For the text-containing cell, return its midpoint in (x, y) coordinate format. 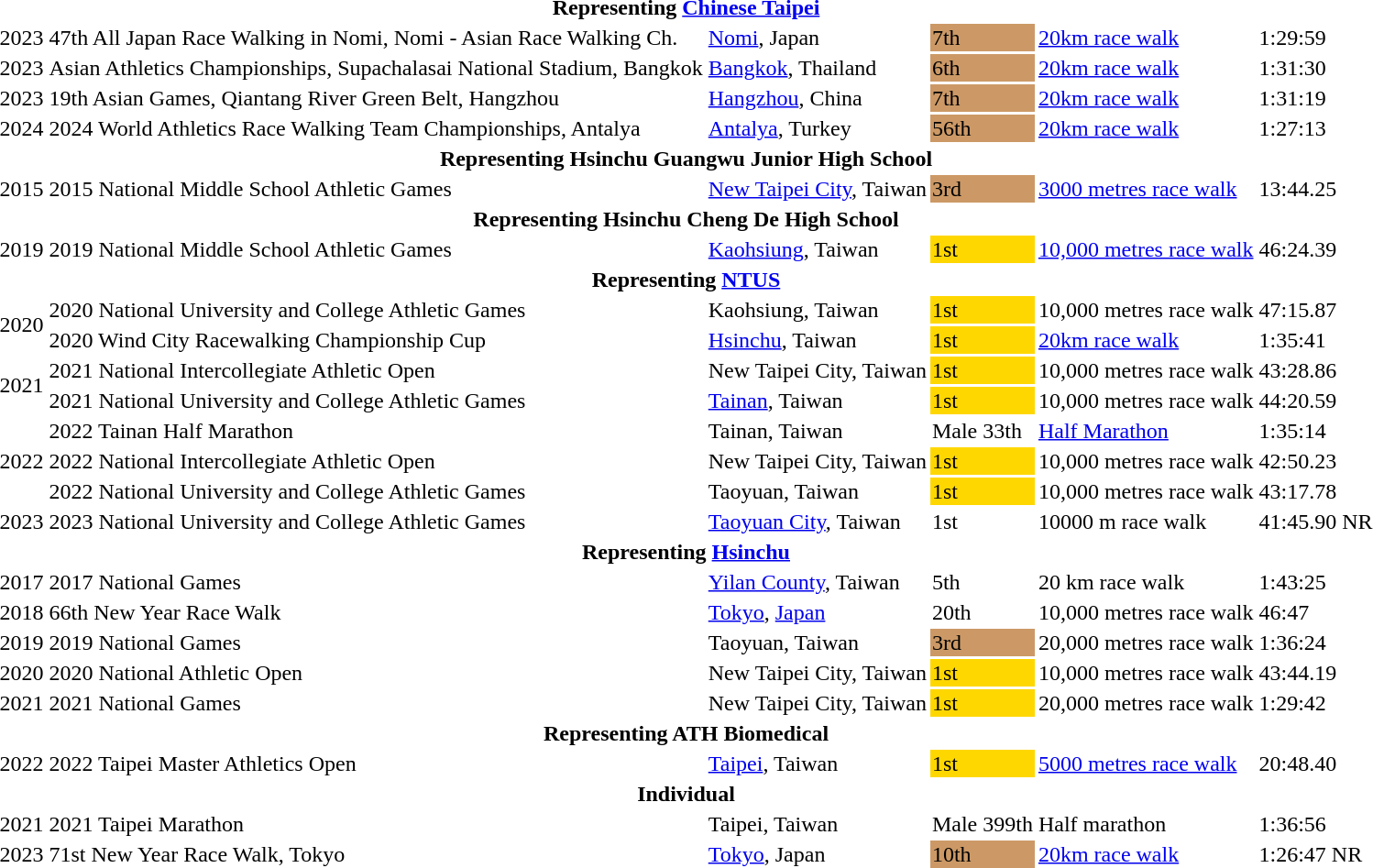
Hsinchu, Taiwan (818, 340)
Half Marathon (1146, 431)
Nomi, Japan (818, 38)
2017 National Games (376, 582)
Male 399th (983, 824)
5000 metres race walk (1146, 764)
2023 National University and College Athletic Games (376, 522)
66th New Year Race Walk (376, 612)
10000 m race walk (1146, 522)
3000 metres race walk (1146, 189)
2022 National Intercollegiate Athletic Open (376, 461)
2022 National University and College Athletic Games (376, 491)
10th (983, 854)
2021 Taipei Marathon (376, 824)
47th All Japan Race Walking in Nomi, Nomi - Asian Race Walking Ch. (376, 38)
Taoyuan City, Taiwan (818, 522)
Antalya, Turkey (818, 128)
Male 33th (983, 431)
2020 National Athletic Open (376, 673)
20th (983, 612)
2022 Taipei Master Athletics Open (376, 764)
2021 National Intercollegiate Athletic Open (376, 370)
2019 National Games (376, 643)
20 km race walk (1146, 582)
6th (983, 68)
Asian Athletics Championships, Supachalasai National Stadium, Bangkok (376, 68)
2020 National University and College Athletic Games (376, 310)
Bangkok, Thailand (818, 68)
Yilan County, Taiwan (818, 582)
19th Asian Games, Qiantang River Green Belt, Hangzhou (376, 98)
56th (983, 128)
2015 National Middle School Athletic Games (376, 189)
71st New Year Race Walk, Tokyo (376, 854)
Hangzhou, China (818, 98)
2021 National Games (376, 703)
5th (983, 582)
2024 World Athletics Race Walking Team Championships, Antalya (376, 128)
2019 National Middle School Athletic Games (376, 249)
2021 National University and College Athletic Games (376, 401)
2020 Wind City Racewalking Championship Cup (376, 340)
2022 Tainan Half Marathon (376, 431)
Half marathon (1146, 824)
